Return the (X, Y) coordinate for the center point of the cell that contains the specified text.  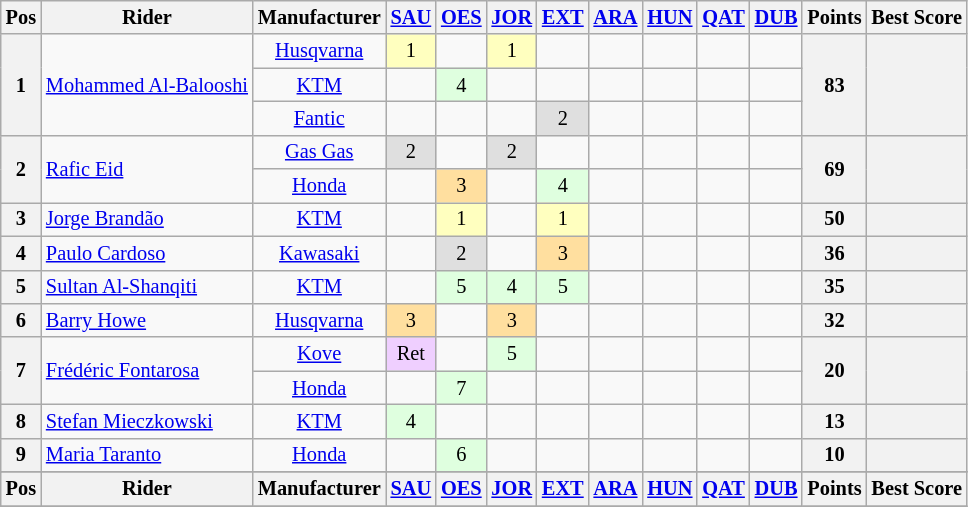
Fantic (320, 118)
Paulo Cardoso (147, 253)
69 (834, 168)
20 (834, 370)
Mohammed Al-Balooshi (147, 84)
Jorge Brandão (147, 219)
50 (834, 219)
36 (834, 253)
35 (834, 287)
Frédéric Fontarosa (147, 370)
Gas Gas (320, 152)
9 (21, 455)
Maria Taranto (147, 455)
32 (834, 320)
Kove (320, 354)
8 (21, 421)
13 (834, 421)
Kawasaki (320, 253)
Barry Howe (147, 320)
10 (834, 455)
83 (834, 84)
Sultan Al-Shanqiti (147, 287)
Rafic Eid (147, 168)
Ret (411, 354)
Stefan Mieczkowski (147, 421)
